Detect which cell encompasses the target text, then output its (x, y) center coordinate. 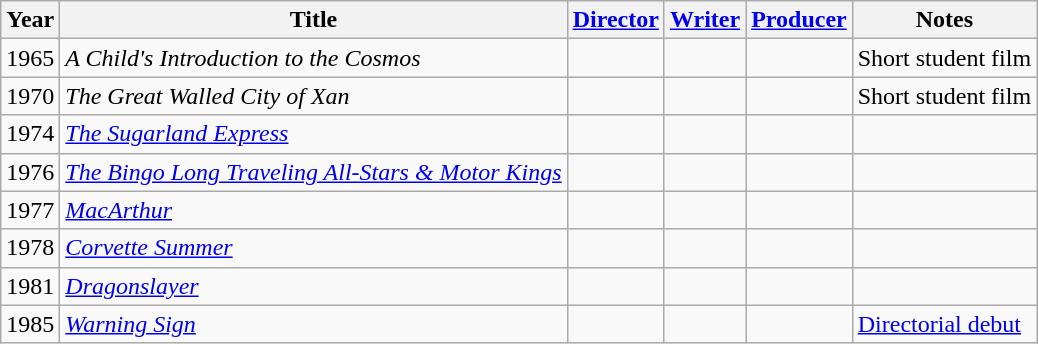
Dragonslayer (314, 286)
1970 (30, 96)
1977 (30, 210)
The Great Walled City of Xan (314, 96)
1974 (30, 134)
1978 (30, 248)
MacArthur (314, 210)
1981 (30, 286)
Year (30, 20)
Director (616, 20)
Warning Sign (314, 324)
1976 (30, 172)
Directorial debut (944, 324)
The Bingo Long Traveling All-Stars & Motor Kings (314, 172)
Writer (704, 20)
The Sugarland Express (314, 134)
Corvette Summer (314, 248)
1985 (30, 324)
1965 (30, 58)
Notes (944, 20)
Producer (800, 20)
A Child's Introduction to the Cosmos (314, 58)
Title (314, 20)
